Detect which cell encompasses the target text, then output its [x, y] center coordinate. 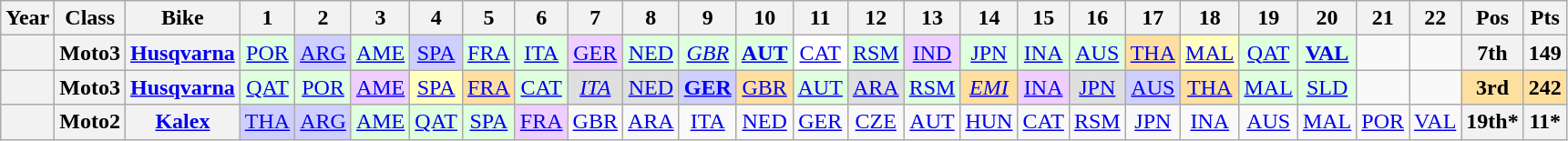
CZE [876, 122]
8 [651, 18]
15 [1043, 18]
3rd [1492, 87]
17 [1153, 18]
4 [436, 18]
Pos [1492, 18]
Pts [1545, 18]
EMI [989, 87]
6 [541, 18]
SLD [1327, 87]
21 [1383, 18]
19 [1268, 18]
12 [876, 18]
7 [595, 18]
1 [267, 18]
11 [820, 18]
22 [1436, 18]
16 [1097, 18]
5 [489, 18]
13 [932, 18]
Year [27, 18]
242 [1545, 87]
14 [989, 18]
149 [1545, 53]
7th [1492, 53]
18 [1210, 18]
3 [380, 18]
20 [1327, 18]
Class [90, 18]
10 [764, 18]
IND [932, 53]
Bike [183, 18]
2 [323, 18]
HUN [989, 122]
Moto2 [90, 122]
19th* [1492, 122]
9 [707, 18]
Kalex [183, 122]
11* [1545, 122]
